Search for the cell housing the specified text and yield its (X, Y) center coordinate. 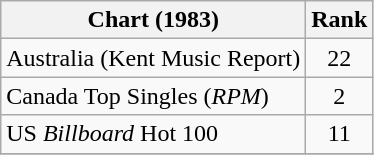
Australia (Kent Music Report) (154, 58)
Rank (340, 20)
11 (340, 134)
2 (340, 96)
22 (340, 58)
Canada Top Singles (RPM) (154, 96)
Chart (1983) (154, 20)
US Billboard Hot 100 (154, 134)
